Provide the [x, y] coordinate of the cell's center where the given text is located.  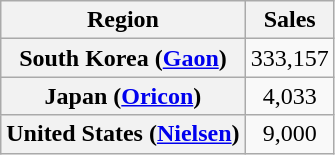
United States (Nielsen) [123, 134]
9,000 [290, 134]
Japan (Oricon) [123, 96]
333,157 [290, 58]
Region [123, 20]
South Korea (Gaon) [123, 58]
Sales [290, 20]
4,033 [290, 96]
